Find where the given text appears and provide that cell's center as (X, Y) coordinate. 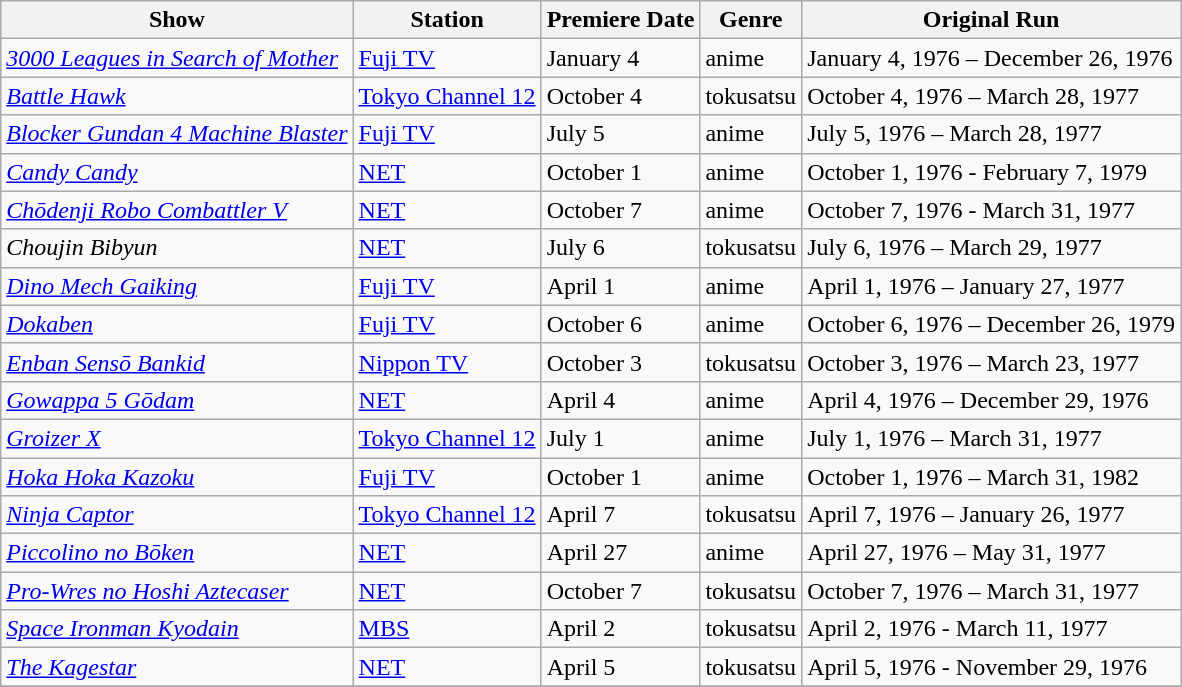
Hoka Hoka Kazoku (177, 477)
Station (447, 20)
Dino Mech Gaiking (177, 286)
April 27, 1976 – May 31, 1977 (992, 553)
Show (177, 20)
April 1 (620, 286)
April 5, 1976 - November 29, 1976 (992, 667)
April 2, 1976 - March 11, 1977 (992, 629)
Dokaben (177, 324)
April 7 (620, 515)
Genre (751, 20)
April 4 (620, 400)
MBS (447, 629)
Blocker Gundan 4 Machine Blaster (177, 134)
Nippon TV (447, 362)
Choujin Bibyun (177, 248)
October 7, 1976 – March 31, 1977 (992, 591)
July 1 (620, 438)
July 5, 1976 – March 28, 1977 (992, 134)
Original Run (992, 20)
October 6 (620, 324)
July 6, 1976 – March 29, 1977 (992, 248)
October 3, 1976 – March 23, 1977 (992, 362)
Pro-Wres no Hoshi Aztecaser (177, 591)
April 7, 1976 – January 26, 1977 (992, 515)
Groizer X (177, 438)
Battle Hawk (177, 96)
The Kagestar (177, 667)
October 3 (620, 362)
April 5 (620, 667)
Premiere Date (620, 20)
April 27 (620, 553)
October 1, 1976 - February 7, 1979 (992, 172)
July 5 (620, 134)
April 4, 1976 – December 29, 1976 (992, 400)
January 4 (620, 58)
October 4 (620, 96)
April 2 (620, 629)
April 1, 1976 – January 27, 1977 (992, 286)
October 6, 1976 – December 26, 1979 (992, 324)
October 4, 1976 – March 28, 1977 (992, 96)
July 6 (620, 248)
Gowappa 5 Gōdam (177, 400)
October 7, 1976 - March 31, 1977 (992, 210)
Candy Candy (177, 172)
Chōdenji Robo Combattler V (177, 210)
January 4, 1976 – December 26, 1976 (992, 58)
Enban Sensō Bankid (177, 362)
October 1, 1976 – March 31, 1982 (992, 477)
Piccolino no Bōken (177, 553)
Ninja Captor (177, 515)
Space Ironman Kyodain (177, 629)
July 1, 1976 – March 31, 1977 (992, 438)
3000 Leagues in Search of Mother (177, 58)
